Extract the [x, y] coordinate from the center of the cell holding the provided text.  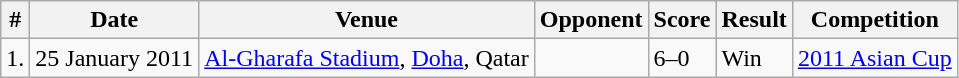
Win [754, 58]
Al-Gharafa Stadium, Doha, Qatar [367, 58]
Opponent [591, 20]
Venue [367, 20]
Score [682, 20]
1. [16, 58]
25 January 2011 [114, 58]
# [16, 20]
Date [114, 20]
Competition [874, 20]
6–0 [682, 58]
2011 Asian Cup [874, 58]
Result [754, 20]
